Scan for the cell matching the given text and deliver its [X, Y] coordinate at center. 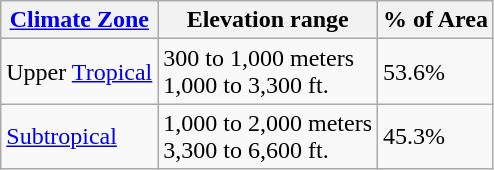
% of Area [436, 20]
300 to 1,000 meters1,000 to 3,300 ft. [268, 72]
45.3% [436, 136]
Upper Tropical [80, 72]
Subtropical [80, 136]
Climate Zone [80, 20]
53.6% [436, 72]
1,000 to 2,000 meters3,300 to 6,600 ft. [268, 136]
Elevation range [268, 20]
